Determine the [X, Y] coordinate at the center of the cell enclosing the given text.  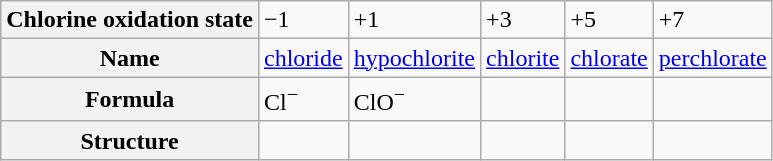
chloride [303, 58]
Name [130, 58]
+7 [712, 20]
Formula [130, 100]
+3 [523, 20]
Structure [130, 140]
perchlorate [712, 58]
ClO− [414, 100]
−1 [303, 20]
Cl− [303, 100]
chlorite [523, 58]
hypochlorite [414, 58]
+5 [609, 20]
+1 [414, 20]
Chlorine oxidation state [130, 20]
chlorate [609, 58]
